Return the (x, y) coordinate for the center point of the cell that contains the specified text.  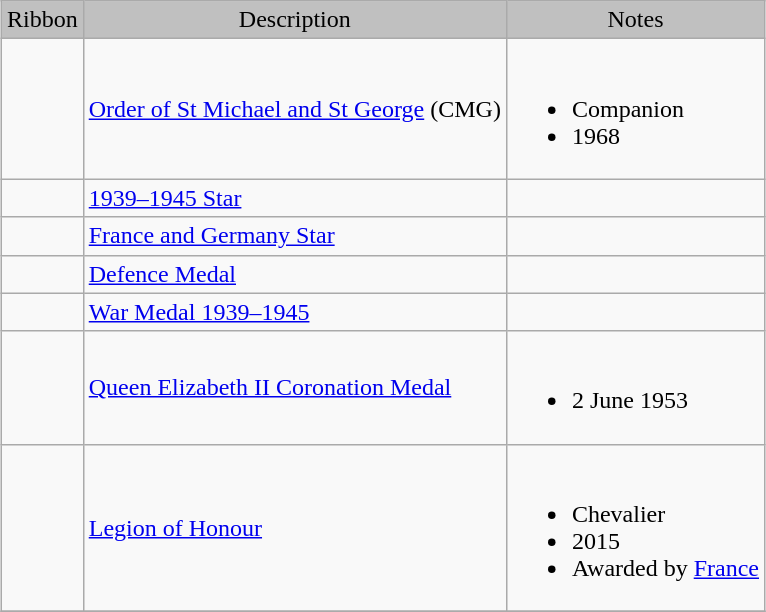
Description (294, 20)
2 June 1953 (635, 388)
Notes (635, 20)
Order of St Michael and St George (CMG) (294, 109)
Legion of Honour (294, 528)
Queen Elizabeth II Coronation Medal (294, 388)
Chevalier2015Awarded by France (635, 528)
France and Germany Star (294, 236)
Ribbon (42, 20)
Defence Medal (294, 274)
War Medal 1939–1945 (294, 312)
1939–1945 Star (294, 198)
Companion1968 (635, 109)
